Detect which cell encompasses the target text, then output its (X, Y) center coordinate. 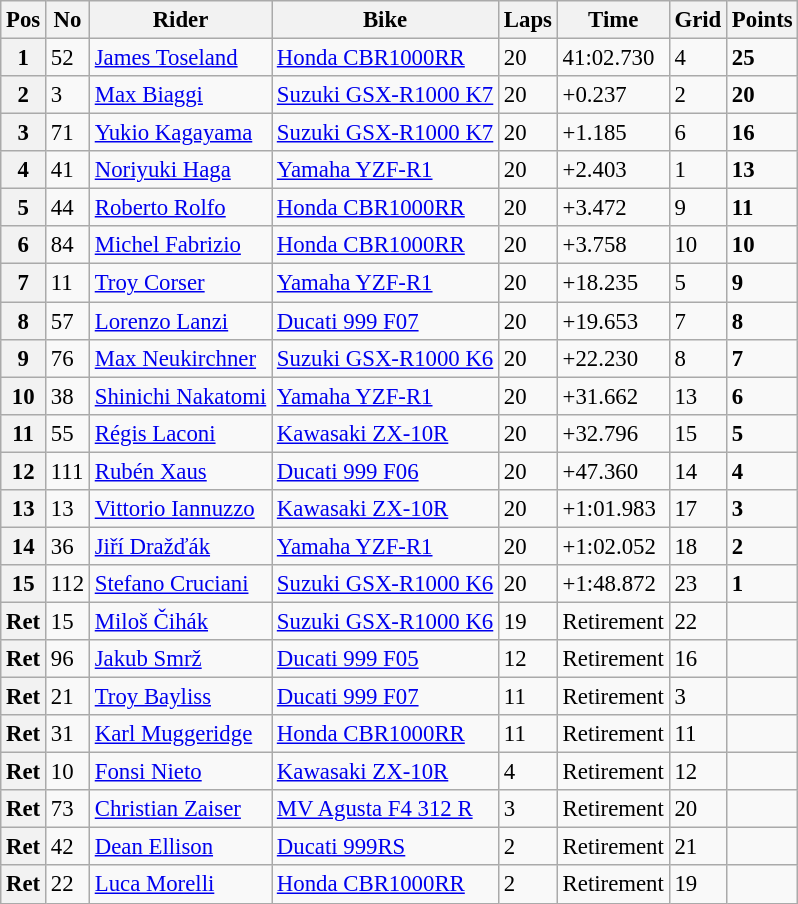
Max Neukirchner (180, 358)
18 (698, 546)
+2.403 (613, 170)
+1:01.983 (613, 509)
+1:48.872 (613, 584)
44 (68, 208)
96 (68, 659)
Régis Laconi (180, 433)
Max Biaggi (180, 95)
71 (68, 133)
+18.235 (613, 283)
Karl Muggeridge (180, 734)
No (68, 20)
Troy Bayliss (180, 697)
17 (698, 509)
Miloš Čihák (180, 621)
+3.758 (613, 245)
Points (762, 20)
38 (68, 396)
Fonsi Nieto (180, 772)
Roberto Rolfo (180, 208)
+22.230 (613, 358)
57 (68, 321)
+31.662 (613, 396)
Yukio Kagayama (180, 133)
25 (762, 58)
Ducati 999RS (386, 847)
Bike (386, 20)
+3.472 (613, 208)
Luca Morelli (180, 885)
Dean Ellison (180, 847)
Time (613, 20)
+32.796 (613, 433)
111 (68, 471)
73 (68, 809)
Jiří Dražďák (180, 546)
Lorenzo Lanzi (180, 321)
41:02.730 (613, 58)
Christian Zaiser (180, 809)
Laps (528, 20)
41 (68, 170)
Noriyuki Haga (180, 170)
52 (68, 58)
Stefano Cruciani (180, 584)
Pos (24, 20)
Michel Fabrizio (180, 245)
Ducati 999 F05 (386, 659)
Jakub Smrž (180, 659)
Ducati 999 F06 (386, 471)
36 (68, 546)
84 (68, 245)
Rider (180, 20)
Vittorio Iannuzzo (180, 509)
MV Agusta F4 312 R (386, 809)
42 (68, 847)
James Toseland (180, 58)
Troy Corser (180, 283)
76 (68, 358)
23 (698, 584)
+1:02.052 (613, 546)
112 (68, 584)
+0.237 (613, 95)
55 (68, 433)
Rubén Xaus (180, 471)
+19.653 (613, 321)
+47.360 (613, 471)
Shinichi Nakatomi (180, 396)
Grid (698, 20)
+1.185 (613, 133)
31 (68, 734)
